Return (X, Y) of the center of cell containing provided text 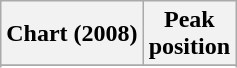
Chart (2008) (72, 34)
Peakposition (189, 34)
